For the text-containing cell, return its midpoint in [x, y] coordinate format. 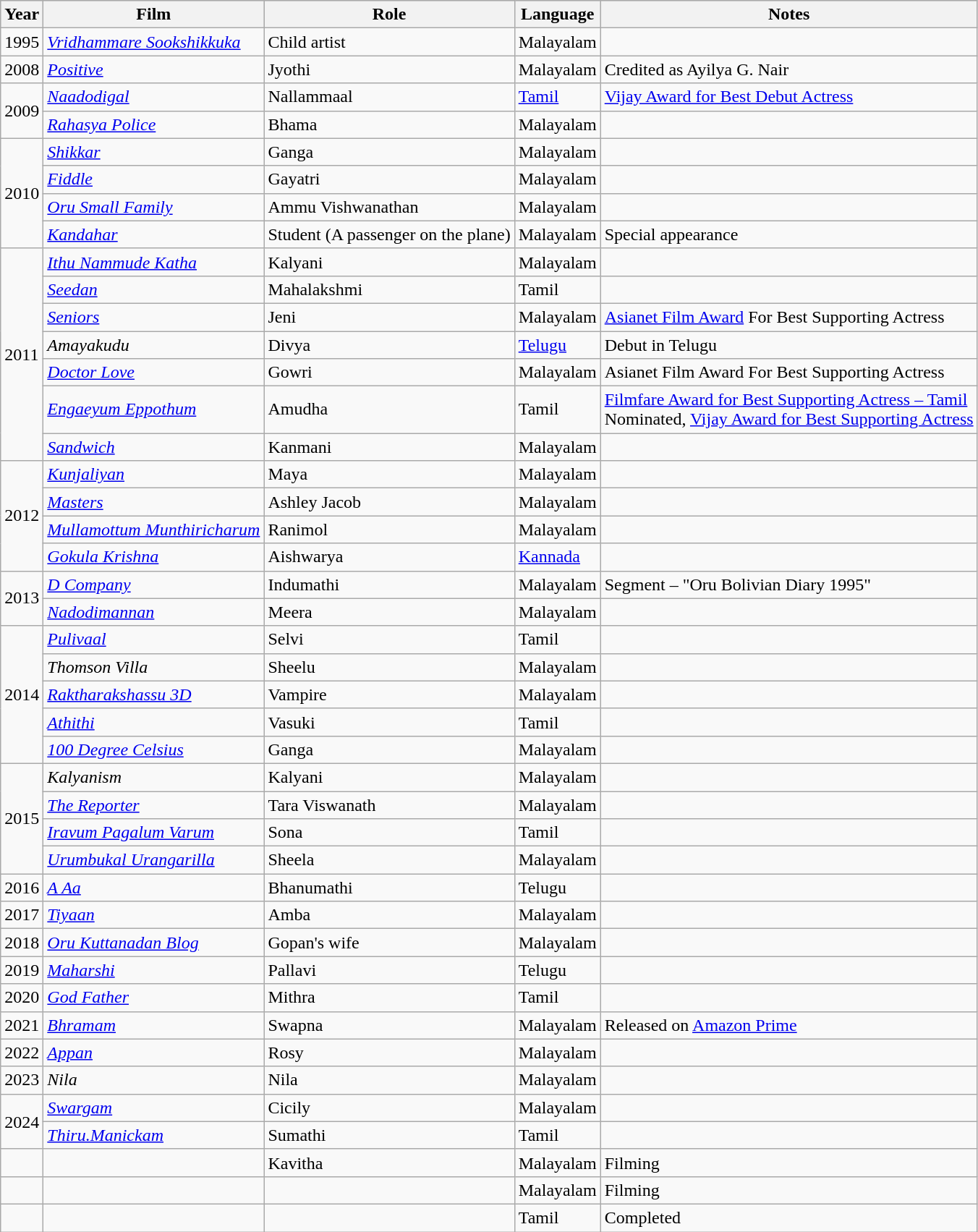
Rahasya Police [153, 124]
Language [557, 14]
Sheela [389, 860]
1995 [22, 42]
Tara Viswanath [389, 805]
Thomson Villa [153, 667]
Bhanumathi [389, 888]
Ranimol [389, 530]
Seniors [153, 317]
Masters [153, 502]
Nallammaal [389, 97]
Divya [389, 345]
Raktharakshassu 3D [153, 694]
Fiddle [153, 179]
2020 [22, 998]
Film [153, 14]
Cicily [389, 1108]
2011 [22, 354]
Indumathi [389, 585]
Amayakudu [153, 345]
God Father [153, 998]
Gowri [389, 373]
Swapna [389, 1025]
2024 [22, 1121]
Urumbukal Urangarilla [153, 860]
Athithi [153, 722]
Sumathi [389, 1135]
Gopan's wife [389, 943]
2017 [22, 915]
Selvi [389, 640]
Oru Kuttanadan Blog [153, 943]
A Aa [153, 888]
2021 [22, 1025]
Kandahar [153, 234]
2015 [22, 818]
Ashley Jacob [389, 502]
Year [22, 14]
Naadodigal [153, 97]
Ithu Nammude Katha [153, 262]
Maya [389, 475]
2023 [22, 1080]
Bhama [389, 124]
Appan [153, 1053]
Jeni [389, 317]
The Reporter [153, 805]
Meera [389, 612]
2013 [22, 598]
Vampire [389, 694]
2012 [22, 516]
2019 [22, 970]
Kalyanism [153, 777]
Pulivaal [153, 640]
Vasuki [389, 722]
Tiyaan [153, 915]
Gokula Krishna [153, 557]
Completed [788, 1218]
Vijay Award for Best Debut Actress [788, 97]
Maharshi [153, 970]
Shikkar [153, 152]
Rosy [389, 1053]
Ammu Vishwanathan [389, 207]
Gayatri [389, 179]
Kunjaliyan [153, 475]
Nadodimannan [153, 612]
2022 [22, 1053]
2014 [22, 694]
Pallavi [389, 970]
Mithra [389, 998]
Sona [389, 833]
Credited as Ayilya G. Nair [788, 69]
100 Degree Celsius [153, 749]
Iravum Pagalum Varum [153, 833]
Swargam [153, 1108]
Jyothi [389, 69]
Segment – "Oru Bolivian Diary 1995" [788, 585]
Vridhammare Sookshikkuka [153, 42]
2018 [22, 943]
Student (A passenger on the plane) [389, 234]
Notes [788, 14]
Role [389, 14]
2016 [22, 888]
Kanmani [389, 447]
Engaeyum Eppothum [153, 409]
Child artist [389, 42]
Sandwich [153, 447]
2010 [22, 193]
Kavitha [389, 1163]
Filmfare Award for Best Supporting Actress – TamilNominated, Vijay Award for Best Supporting Actress [788, 409]
Seedan [153, 289]
Mullamottum Munthiricharum [153, 530]
Oru Small Family [153, 207]
2009 [22, 111]
Amudha [389, 409]
Debut in Telugu [788, 345]
Released on Amazon Prime [788, 1025]
Positive [153, 69]
Thiru.Manickam [153, 1135]
Special appearance [788, 234]
D Company [153, 585]
Aishwarya [389, 557]
Doctor Love [153, 373]
Kannada [557, 557]
Bhramam [153, 1025]
2008 [22, 69]
Sheelu [389, 667]
Mahalakshmi [389, 289]
Amba [389, 915]
